Locate the cell with the specified text and output its [x, y] center coordinate. 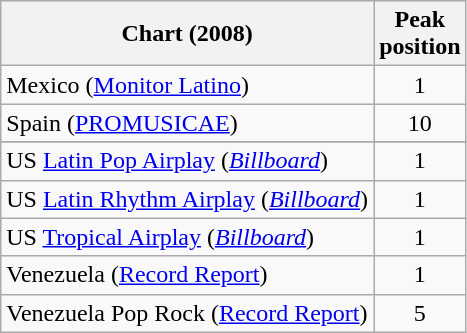
Venezuela Pop Rock (Record Report) [188, 313]
Chart (2008) [188, 34]
5 [420, 313]
US Tropical Airplay (Billboard) [188, 237]
Venezuela (Record Report) [188, 275]
US Latin Rhythm Airplay (Billboard) [188, 199]
US Latin Pop Airplay (Billboard) [188, 161]
Mexico (Monitor Latino) [188, 85]
10 [420, 123]
Peakposition [420, 34]
Spain (PROMUSICAE) [188, 123]
